Pinpoint the cell where the given text exists, returning its [X, Y] midpoint coordinate. 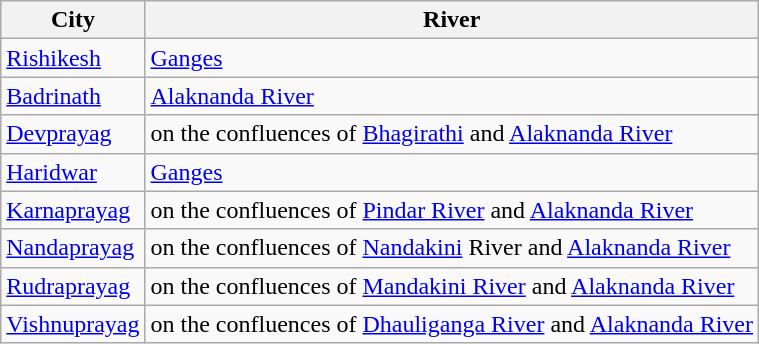
Nandaprayag [73, 248]
Rudraprayag [73, 286]
Rishikesh [73, 58]
on the confluences of Nandakini River and Alaknanda River [452, 248]
on the confluences of Pindar River and Alaknanda River [452, 210]
River [452, 20]
on the confluences of Dhauliganga River and Alaknanda River [452, 324]
on the confluences of Bhagirathi and Alaknanda River [452, 134]
City [73, 20]
Devprayag [73, 134]
Vishnuprayag [73, 324]
Alaknanda River [452, 96]
on the confluences of Mandakini River and Alaknanda River [452, 286]
Badrinath [73, 96]
Karnaprayag [73, 210]
Haridwar [73, 172]
